Identify which cell holds the provided text, then report its [x, y] central coordinate. 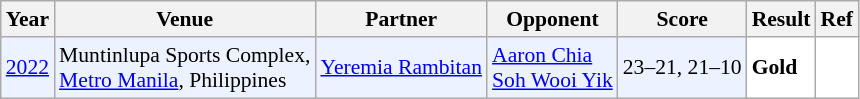
Score [682, 19]
Opponent [552, 19]
23–21, 21–10 [682, 68]
Partner [401, 19]
Year [28, 19]
2022 [28, 68]
Result [782, 19]
Aaron Chia Soh Wooi Yik [552, 68]
Gold [782, 68]
Venue [184, 19]
Yeremia Rambitan [401, 68]
Ref [837, 19]
Muntinlupa Sports Complex,Metro Manila, Philippines [184, 68]
